Capture the cell that displays the provided text and extract its [X, Y] central coordinate. 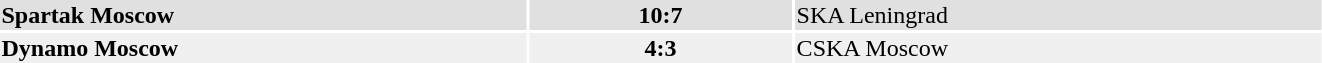
4:3 [660, 48]
10:7 [660, 15]
SKA Leningrad [1058, 15]
Dynamo Moscow [263, 48]
CSKA Moscow [1058, 48]
Spartak Moscow [263, 15]
